Scan for the cell matching the given text and deliver its (X, Y) coordinate at center. 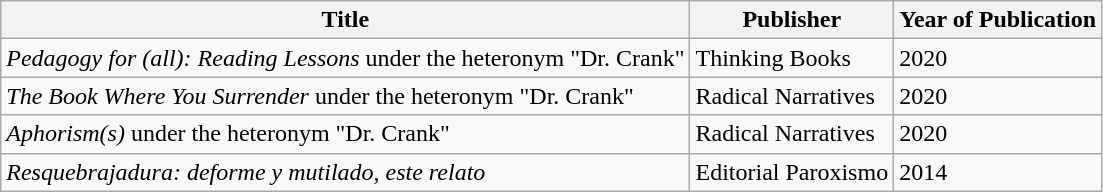
Editorial Paroxismo (792, 172)
Title (346, 20)
Resquebrajadura: deforme y mutilado, este relato (346, 172)
Thinking Books (792, 58)
2014 (998, 172)
Aphorism(s) under the heteronym "Dr. Crank" (346, 134)
Pedagogy for (all): Reading Lessons under the heteronym "Dr. Crank" (346, 58)
Publisher (792, 20)
The Book Where You Surrender under the heteronym "Dr. Crank" (346, 96)
Year of Publication (998, 20)
